Return the (X, Y) coordinate for the center point of the cell that contains the specified text.  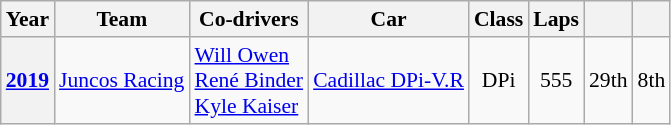
Team (122, 19)
Co-drivers (248, 19)
Laps (556, 19)
555 (556, 80)
Will Owen René Binder Kyle Kaiser (248, 80)
Year (28, 19)
Car (388, 19)
29th (608, 80)
Juncos Racing (122, 80)
DPi (498, 80)
Cadillac DPi-V.R (388, 80)
8th (652, 80)
2019 (28, 80)
Class (498, 19)
